Provide the [X, Y] coordinate of the cell's center where the given text is located.  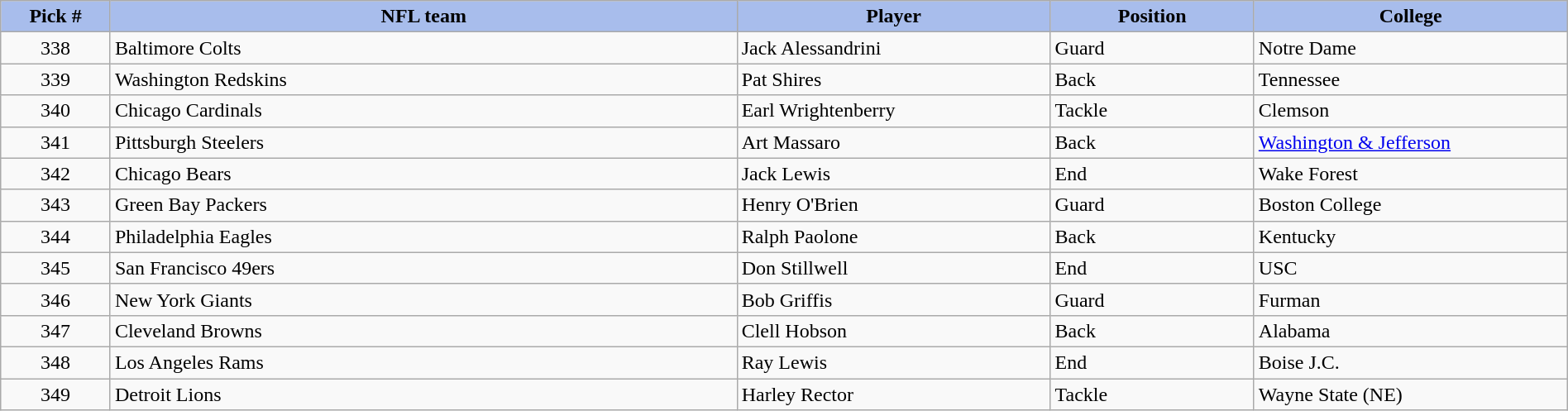
Notre Dame [1411, 48]
340 [56, 111]
Clemson [1411, 111]
Art Massaro [893, 142]
Pat Shires [893, 79]
342 [56, 174]
San Francisco 49ers [423, 268]
Los Angeles Rams [423, 362]
Position [1152, 17]
USC [1411, 268]
Player [893, 17]
348 [56, 362]
Henry O'Brien [893, 205]
Pittsburgh Steelers [423, 142]
345 [56, 268]
338 [56, 48]
Cleveland Browns [423, 331]
Don Stillwell [893, 268]
347 [56, 331]
Washington Redskins [423, 79]
346 [56, 299]
New York Giants [423, 299]
Jack Lewis [893, 174]
Clell Hobson [893, 331]
NFL team [423, 17]
Furman [1411, 299]
341 [56, 142]
Wake Forest [1411, 174]
Detroit Lions [423, 394]
Washington & Jefferson [1411, 142]
Boise J.C. [1411, 362]
Baltimore Colts [423, 48]
Chicago Cardinals [423, 111]
Harley Rector [893, 394]
Alabama [1411, 331]
343 [56, 205]
Ray Lewis [893, 362]
Jack Alessandrini [893, 48]
Tennessee [1411, 79]
339 [56, 79]
Wayne State (NE) [1411, 394]
Pick # [56, 17]
Bob Griffis [893, 299]
College [1411, 17]
Philadelphia Eagles [423, 237]
Earl Wrightenberry [893, 111]
Green Bay Packers [423, 205]
349 [56, 394]
Boston College [1411, 205]
Ralph Paolone [893, 237]
Chicago Bears [423, 174]
344 [56, 237]
Kentucky [1411, 237]
